Locate the cell with the specified text and output its (X, Y) center coordinate. 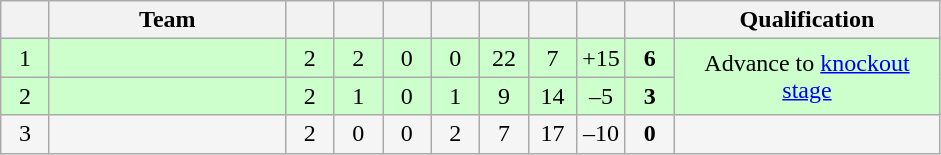
Team (167, 20)
22 (504, 58)
–5 (602, 96)
9 (504, 96)
17 (552, 134)
+15 (602, 58)
6 (650, 58)
Advance to knockout stage (807, 77)
14 (552, 96)
–10 (602, 134)
Qualification (807, 20)
